Identify which cell holds the provided text, then report its (X, Y) central coordinate. 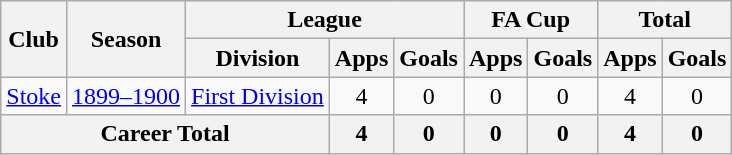
League (325, 20)
Career Total (166, 134)
FA Cup (531, 20)
Stoke (34, 96)
Division (258, 58)
Total (665, 20)
1899–1900 (126, 96)
Season (126, 39)
Club (34, 39)
First Division (258, 96)
